Pinpoint the cell where the given text exists, returning its (X, Y) midpoint coordinate. 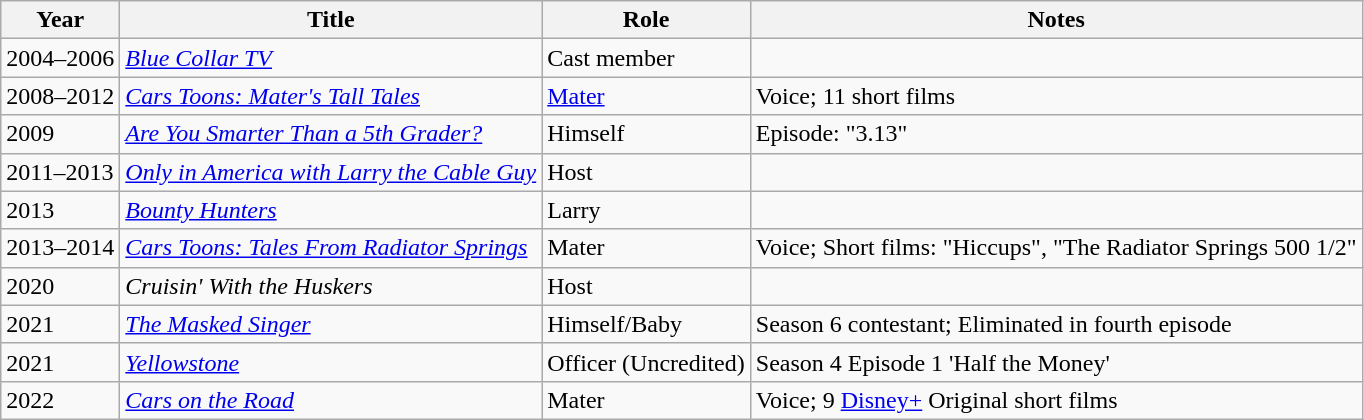
2022 (60, 400)
Larry (646, 210)
2008–2012 (60, 96)
Voice; 11 short films (1056, 96)
Cast member (646, 58)
Voice; Short films: "Hiccups", "The Radiator Springs 500 1/2" (1056, 248)
Episode: "3.13" (1056, 134)
2020 (60, 286)
Role (646, 20)
2013 (60, 210)
Blue Collar TV (331, 58)
2013–2014 (60, 248)
Only in America with Larry the Cable Guy (331, 172)
Cars Toons: Mater's Tall Tales (331, 96)
Season 4 Episode 1 'Half the Money' (1056, 362)
Yellowstone (331, 362)
2009 (60, 134)
Officer (Uncredited) (646, 362)
2011–2013 (60, 172)
Cars on the Road (331, 400)
Season 6 contestant; Eliminated in fourth episode (1056, 324)
Title (331, 20)
The Masked Singer (331, 324)
Are You Smarter Than a 5th Grader? (331, 134)
Bounty Hunters (331, 210)
Cars Toons: Tales From Radiator Springs (331, 248)
2004–2006 (60, 58)
Cruisin' With the Huskers (331, 286)
Himself (646, 134)
Notes (1056, 20)
Year (60, 20)
Himself/Baby (646, 324)
Voice; 9 Disney+ Original short films (1056, 400)
